From the cell containing the given text, extract its center point as (X, Y) coordinate. 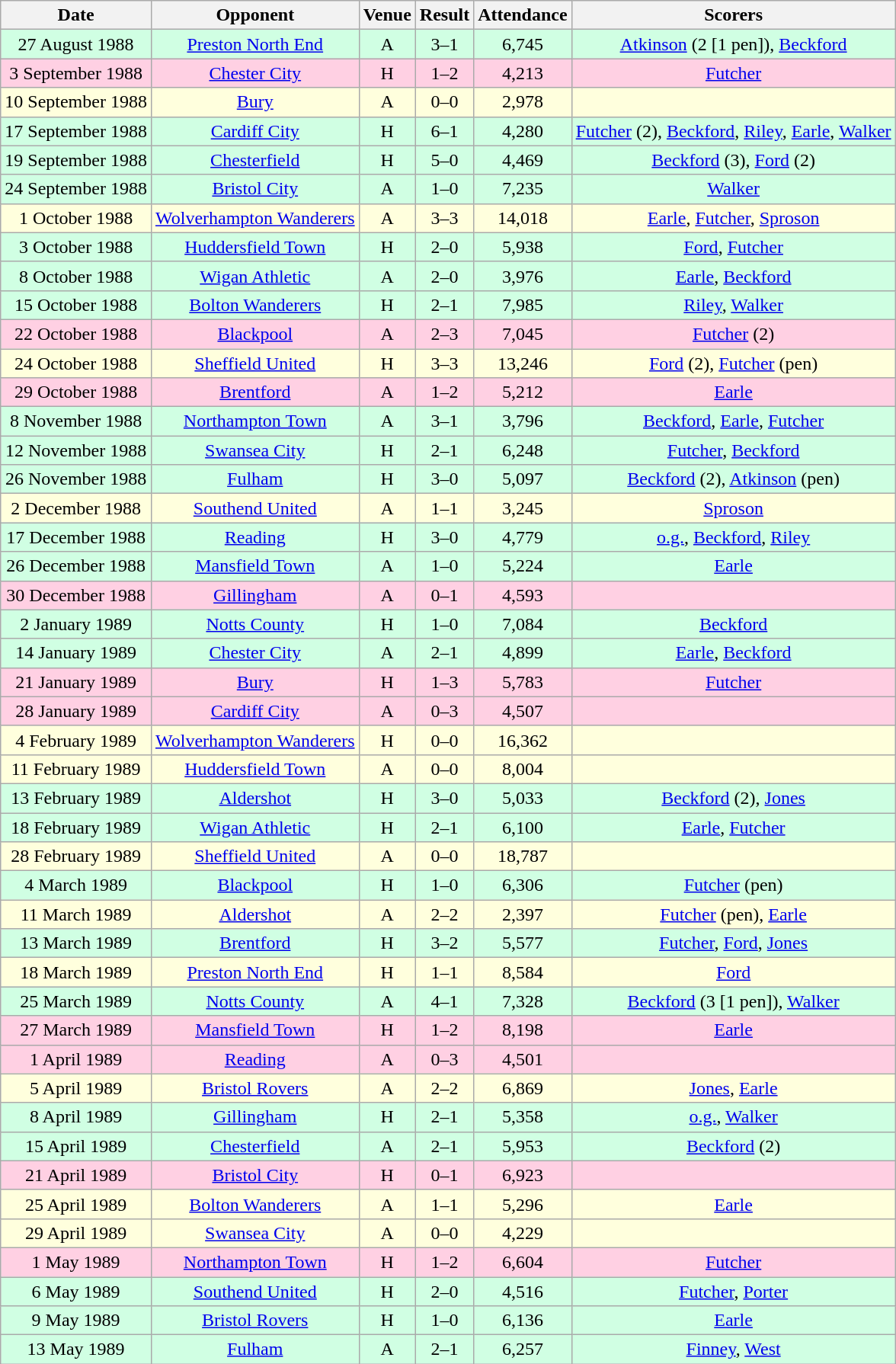
Beckford (733, 624)
Atkinson (2 [1 pen]), Beckford (733, 44)
2,978 (523, 102)
10 September 1988 (76, 102)
2–3 (444, 334)
4 February 1989 (76, 740)
Sproson (733, 508)
26 November 1988 (76, 479)
Earle, Futcher, Sproson (733, 218)
3–2 (444, 943)
26 December 1988 (76, 566)
7,985 (523, 305)
5,783 (523, 682)
14,018 (523, 218)
13 March 1989 (76, 943)
8,198 (523, 1030)
6,923 (523, 1175)
24 September 1988 (76, 189)
18 February 1989 (76, 827)
25 April 1989 (76, 1204)
Futcher, Beckford (733, 450)
4,280 (523, 131)
4,516 (523, 1292)
Venue (387, 15)
3 September 1988 (76, 73)
14 January 1989 (76, 653)
7,045 (523, 334)
13 May 1989 (76, 1350)
4 March 1989 (76, 885)
21 January 1989 (76, 682)
Futcher, Porter (733, 1292)
11 March 1989 (76, 914)
15 October 1988 (76, 305)
4,213 (523, 73)
2,397 (523, 914)
4,593 (523, 595)
5–0 (444, 160)
5,224 (523, 566)
Beckford (3 [1 pen]), Walker (733, 1001)
19 September 1988 (76, 160)
29 October 1988 (76, 392)
2 January 1989 (76, 624)
5 April 1989 (76, 1088)
5,097 (523, 479)
6,100 (523, 827)
Finney, West (733, 1350)
6 May 1989 (76, 1292)
Jones, Earle (733, 1088)
Beckford, Earle, Futcher (733, 421)
8 October 1988 (76, 276)
7,084 (523, 624)
16,362 (523, 740)
Futcher (pen), Earle (733, 914)
3,976 (523, 276)
Beckford (2), Jones (733, 798)
30 December 1988 (76, 595)
28 February 1989 (76, 857)
5,358 (523, 1117)
6,136 (523, 1321)
Date (76, 15)
12 November 1988 (76, 450)
3,245 (523, 508)
Beckford (2) (733, 1146)
1 April 1989 (76, 1059)
Ford (733, 972)
Futcher, Ford, Jones (733, 943)
8,004 (523, 769)
5,033 (523, 798)
18,787 (523, 857)
5,212 (523, 392)
5,953 (523, 1146)
7,328 (523, 1001)
6,248 (523, 450)
3,796 (523, 421)
28 January 1989 (76, 711)
27 March 1989 (76, 1030)
4,507 (523, 711)
Attendance (523, 15)
4–1 (444, 1001)
o.g., Beckford, Riley (733, 537)
6,869 (523, 1088)
2 December 1988 (76, 508)
Walker (733, 189)
11 February 1989 (76, 769)
6,257 (523, 1350)
1 May 1989 (76, 1262)
Riley, Walker (733, 305)
6,604 (523, 1262)
Beckford (3), Ford (2) (733, 160)
18 March 1989 (76, 972)
27 August 1988 (76, 44)
21 April 1989 (76, 1175)
17 September 1988 (76, 131)
4,899 (523, 653)
Opponent (254, 15)
5,938 (523, 247)
o.g., Walker (733, 1117)
4,229 (523, 1233)
Futcher (2), Beckford, Riley, Earle, Walker (733, 131)
1 October 1988 (76, 218)
8 November 1988 (76, 421)
8 April 1989 (76, 1117)
17 December 1988 (76, 537)
9 May 1989 (76, 1321)
4,779 (523, 537)
6,306 (523, 885)
Earle, Futcher (733, 827)
6–1 (444, 131)
6,745 (523, 44)
3 October 1988 (76, 247)
Beckford (2), Atkinson (pen) (733, 479)
Futcher (pen) (733, 885)
Result (444, 15)
13 February 1989 (76, 798)
24 October 1988 (76, 363)
4,469 (523, 160)
Scorers (733, 15)
Ford (2), Futcher (pen) (733, 363)
4,501 (523, 1059)
22 October 1988 (76, 334)
13,246 (523, 363)
29 April 1989 (76, 1233)
7,235 (523, 189)
15 April 1989 (76, 1146)
5,296 (523, 1204)
1–3 (444, 682)
Futcher (2) (733, 334)
Ford, Futcher (733, 247)
5,577 (523, 943)
25 March 1989 (76, 1001)
8,584 (523, 972)
